Provide the (X, Y) coordinate of the cell's center where the given text is located.  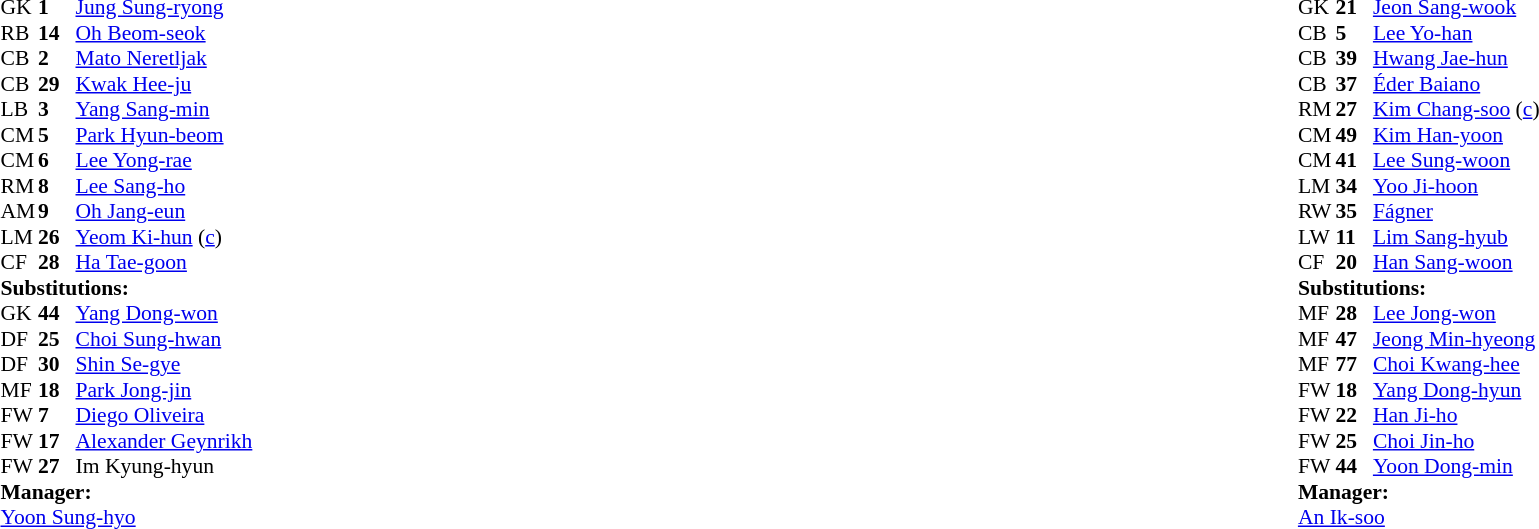
77 (1354, 365)
Ha Tae-goon (164, 263)
49 (1354, 135)
RB (19, 33)
Yang Dong-won (164, 313)
Oh Beom-seok (164, 33)
Manager: (126, 492)
35 (1354, 211)
Diego Oliveira (164, 415)
Oh Jang-eun (164, 211)
2 (57, 59)
Mato Neretljak (164, 59)
AM (19, 211)
37 (1354, 84)
Alexander Geynrikh (164, 441)
Kwak Hee-ju (164, 84)
29 (57, 84)
14 (57, 33)
39 (1354, 59)
6 (57, 161)
Park Hyun-beom (164, 135)
7 (57, 415)
22 (1354, 415)
Substitutions: (126, 288)
8 (57, 186)
47 (1354, 339)
30 (57, 365)
Yeom Ki-hun (c) (164, 237)
20 (1354, 263)
Shin Se-gye (164, 365)
Lee Yong-rae (164, 161)
LB (19, 109)
Yang Sang-min (164, 109)
LW (1317, 237)
9 (57, 211)
41 (1354, 161)
3 (57, 109)
Choi Sung-hwan (164, 339)
Park Jong-jin (164, 390)
26 (57, 237)
11 (1354, 237)
Im Kyung-hyun (164, 467)
Lee Sang-ho (164, 186)
GK (19, 313)
RW (1317, 211)
34 (1354, 186)
17 (57, 441)
